Return [x, y] of the center of cell containing provided text 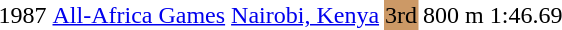
All-Africa Games [139, 15]
800 m [454, 15]
Nairobi, Kenya [306, 15]
3rd [402, 15]
